Extract the (x, y) coordinate from the center of the cell holding the provided text.  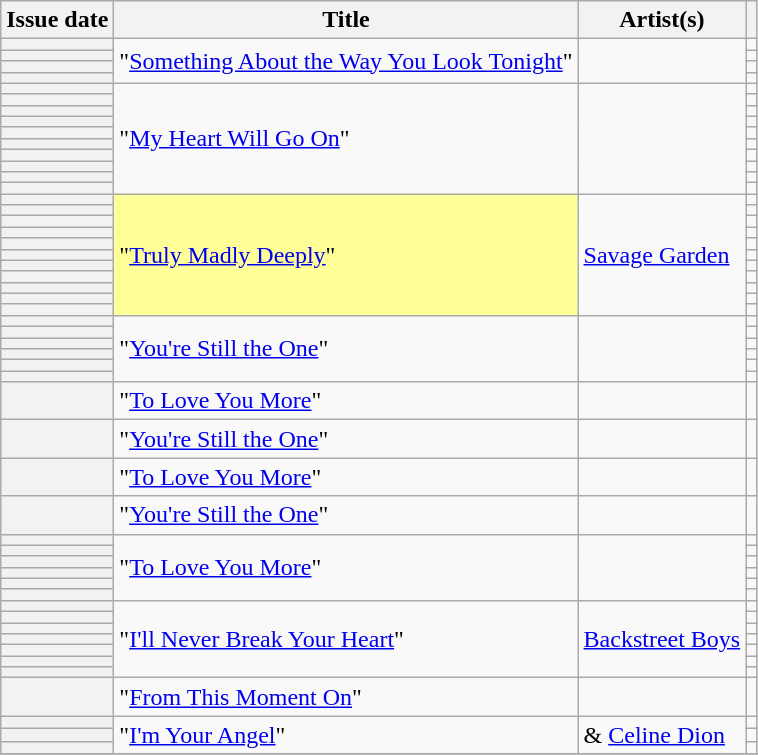
"I'll Never Break Your Heart" (346, 638)
"I'm Your Angel" (346, 735)
Title (346, 20)
Artist(s) (662, 20)
Issue date (58, 20)
"Something About the Way You Look Tonight" (346, 61)
"From This Moment On" (346, 697)
"My Heart Will Go On" (346, 138)
& Celine Dion (662, 735)
"Truly Madly Deeply" (346, 255)
Savage Garden (662, 255)
Backstreet Boys (662, 638)
